Return the (x, y) coordinate for the center point of the cell that contains the specified text.  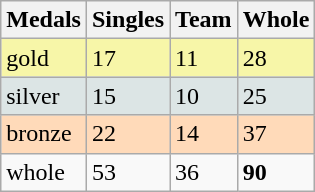
17 (128, 58)
22 (128, 134)
14 (204, 134)
gold (44, 58)
Team (204, 20)
Whole (276, 20)
53 (128, 172)
15 (128, 96)
whole (44, 172)
25 (276, 96)
28 (276, 58)
37 (276, 134)
bronze (44, 134)
90 (276, 172)
silver (44, 96)
10 (204, 96)
36 (204, 172)
Singles (128, 20)
11 (204, 58)
Medals (44, 20)
